Return (x, y) of the center of cell containing provided text 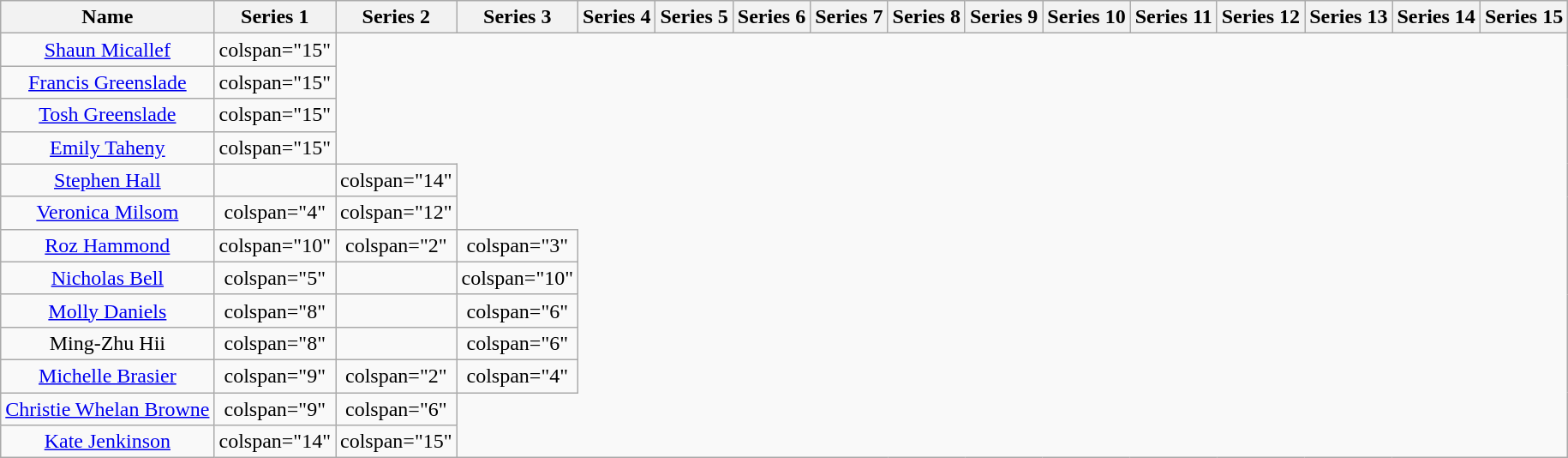
Michelle Brasier (108, 376)
Series 8 (926, 17)
colspan="12" (397, 213)
Stephen Hall (108, 180)
Series 10 (1086, 17)
Series 9 (1003, 17)
Series 6 (771, 17)
Emily Taheny (108, 148)
Series 2 (397, 17)
Series 3 (518, 17)
Tosh Greenslade (108, 115)
Ming-Zhu Hii (108, 343)
Francis Greenslade (108, 82)
Veronica Milsom (108, 213)
Series 12 (1260, 17)
Christie Whelan Browne (108, 409)
Nicholas Bell (108, 278)
Series 5 (694, 17)
Series 14 (1436, 17)
colspan="3" (518, 245)
Series 13 (1349, 17)
Shaun Micallef (108, 50)
Kate Jenkinson (108, 442)
Series 11 (1174, 17)
Series 4 (617, 17)
Series 7 (849, 17)
Molly Daniels (108, 310)
colspan="5" (275, 278)
Series 15 (1523, 17)
Series 1 (275, 17)
Name (108, 17)
Roz Hammond (108, 245)
